Return [x, y] of the center of cell containing provided text 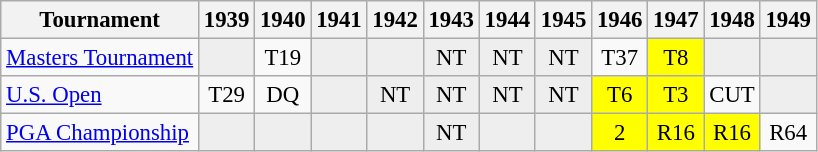
1945 [563, 20]
1940 [283, 20]
U.S. Open [100, 95]
2 [620, 133]
T8 [676, 58]
R64 [788, 133]
1941 [339, 20]
PGA Championship [100, 133]
Tournament [100, 20]
T29 [227, 95]
1942 [395, 20]
Masters Tournament [100, 58]
1949 [788, 20]
1939 [227, 20]
1944 [507, 20]
T3 [676, 95]
T19 [283, 58]
T6 [620, 95]
T37 [620, 58]
1948 [732, 20]
DQ [283, 95]
1943 [451, 20]
CUT [732, 95]
1946 [620, 20]
1947 [676, 20]
